Pinpoint the cell where the given text exists, returning its [x, y] midpoint coordinate. 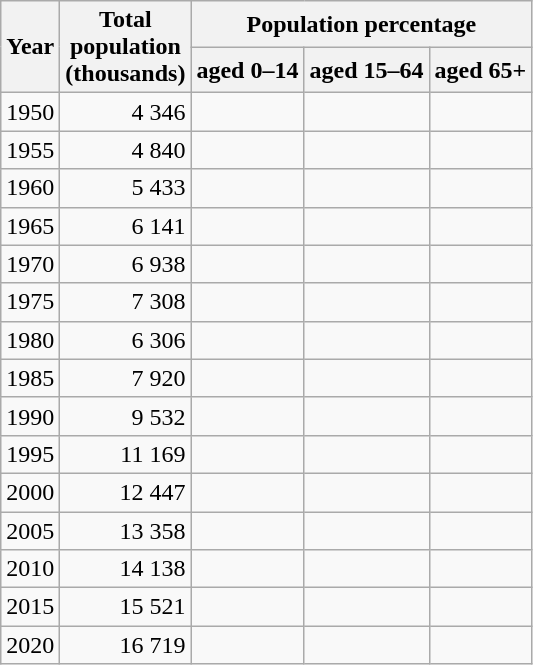
7 920 [126, 378]
aged 65+ [480, 70]
1970 [30, 264]
1975 [30, 302]
12 447 [126, 492]
6 938 [126, 264]
4 840 [126, 150]
14 138 [126, 569]
1955 [30, 150]
15 521 [126, 607]
6 306 [126, 340]
1960 [30, 188]
1985 [30, 378]
1950 [30, 112]
5 433 [126, 188]
2000 [30, 492]
16 719 [126, 645]
1980 [30, 340]
Population percentage [362, 24]
1965 [30, 226]
13 358 [126, 531]
Total population (thousands) [126, 47]
2005 [30, 531]
11 169 [126, 454]
1990 [30, 416]
7 308 [126, 302]
aged 15–64 [366, 70]
1995 [30, 454]
9 532 [126, 416]
2020 [30, 645]
4 346 [126, 112]
aged 0–14 [248, 70]
2010 [30, 569]
6 141 [126, 226]
2015 [30, 607]
Year [30, 47]
